From the cell containing the given text, extract its center point as [X, Y] coordinate. 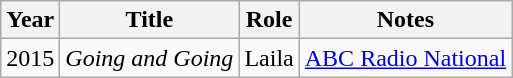
2015 [30, 58]
Role [269, 20]
ABC Radio National [405, 58]
Laila [269, 58]
Title [150, 20]
Going and Going [150, 58]
Notes [405, 20]
Year [30, 20]
